Provide the [x, y] coordinate of the cell's center where the given text is located.  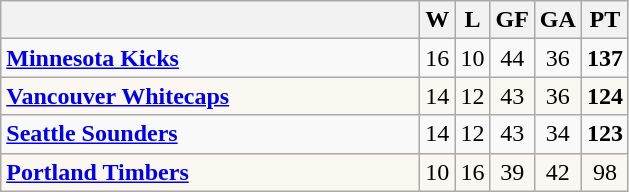
98 [604, 172]
Vancouver Whitecaps [210, 96]
123 [604, 134]
GA [558, 20]
137 [604, 58]
Seattle Sounders [210, 134]
PT [604, 20]
Minnesota Kicks [210, 58]
Portland Timbers [210, 172]
34 [558, 134]
44 [512, 58]
L [472, 20]
W [438, 20]
124 [604, 96]
GF [512, 20]
42 [558, 172]
39 [512, 172]
